Scan for the cell matching the given text and deliver its (x, y) coordinate at center. 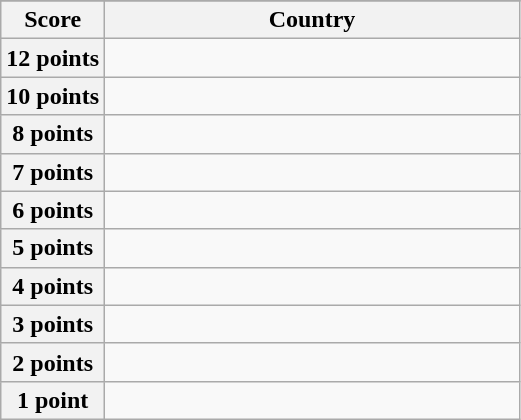
3 points (53, 324)
Score (53, 20)
5 points (53, 248)
4 points (53, 286)
2 points (53, 362)
8 points (53, 134)
12 points (53, 58)
Country (312, 20)
1 point (53, 400)
6 points (53, 210)
10 points (53, 96)
7 points (53, 172)
